Return (x, y) of the center of cell containing provided text 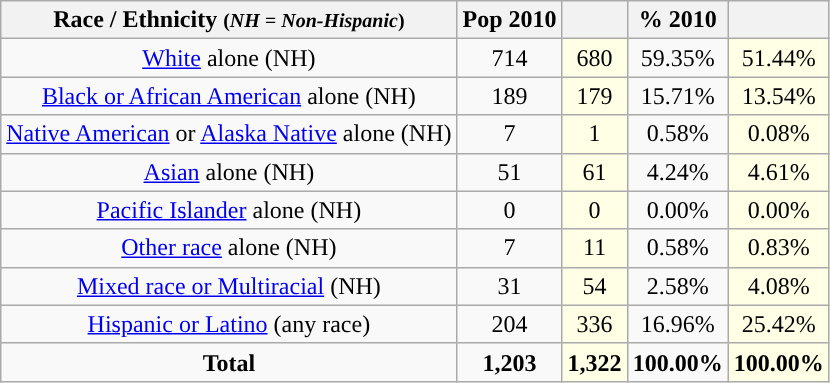
179 (594, 96)
59.35% (678, 58)
4.61% (778, 172)
% 2010 (678, 20)
31 (510, 286)
204 (510, 324)
13.54% (778, 96)
25.42% (778, 324)
680 (594, 58)
51.44% (778, 58)
Total (229, 362)
15.71% (678, 96)
0.08% (778, 134)
2.58% (678, 286)
16.96% (678, 324)
Black or African American alone (NH) (229, 96)
Pop 2010 (510, 20)
1,322 (594, 362)
Race / Ethnicity (NH = Non-Hispanic) (229, 20)
1,203 (510, 362)
Other race alone (NH) (229, 248)
Mixed race or Multiracial (NH) (229, 286)
336 (594, 324)
Asian alone (NH) (229, 172)
0.83% (778, 248)
4.08% (778, 286)
61 (594, 172)
189 (510, 96)
1 (594, 134)
54 (594, 286)
4.24% (678, 172)
11 (594, 248)
White alone (NH) (229, 58)
51 (510, 172)
Pacific Islander alone (NH) (229, 210)
714 (510, 58)
Hispanic or Latino (any race) (229, 324)
Native American or Alaska Native alone (NH) (229, 134)
